From the cell containing the given text, extract its center point as [X, Y] coordinate. 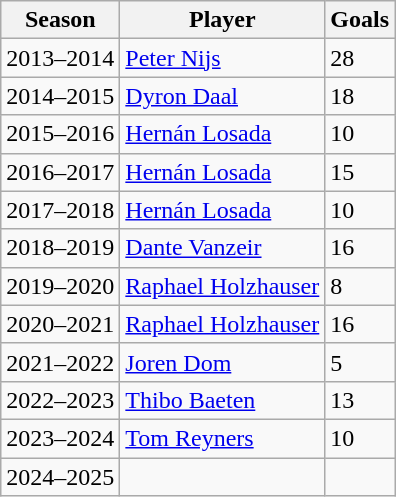
2019–2020 [60, 286]
2016–2017 [60, 172]
13 [360, 400]
Goals [360, 20]
2017–2018 [60, 210]
18 [360, 96]
Peter Nijs [222, 58]
Joren Dom [222, 362]
Season [60, 20]
2013–2014 [60, 58]
2021–2022 [60, 362]
5 [360, 362]
28 [360, 58]
8 [360, 286]
Tom Reyners [222, 438]
2023–2024 [60, 438]
Thibo Baeten [222, 400]
Player [222, 20]
2015–2016 [60, 134]
2024–2025 [60, 477]
2014–2015 [60, 96]
Dante Vanzeir [222, 248]
Dyron Daal [222, 96]
2018–2019 [60, 248]
2020–2021 [60, 324]
15 [360, 172]
2022–2023 [60, 400]
